Scan for the cell matching the given text and deliver its (X, Y) coordinate at center. 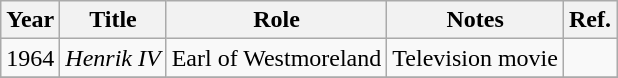
Year (30, 20)
Ref. (590, 20)
Henrik IV (113, 58)
Notes (476, 20)
1964 (30, 58)
Title (113, 20)
Earl of Westmoreland (276, 58)
Television movie (476, 58)
Role (276, 20)
